From the cell containing the given text, extract its center point as (X, Y) coordinate. 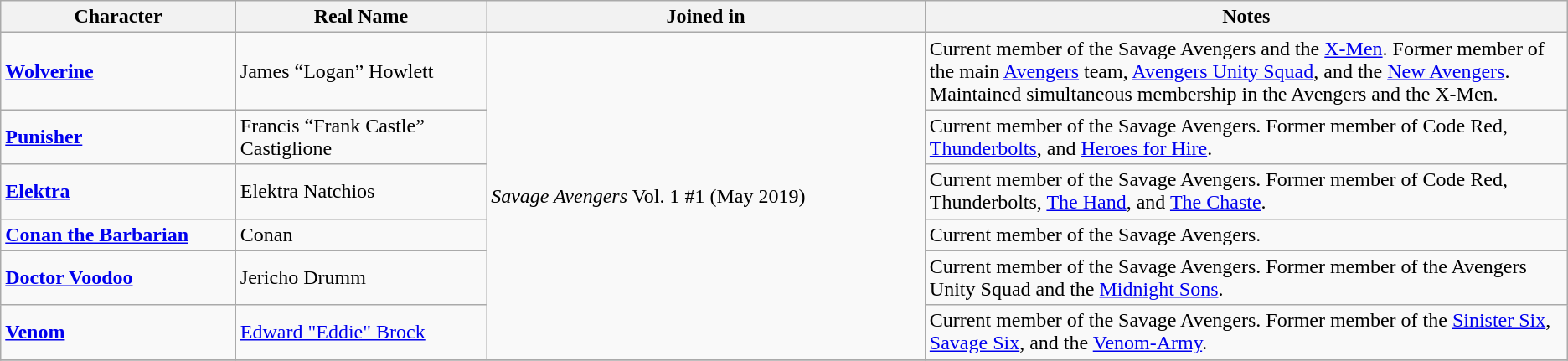
Character (119, 17)
Current member of the Savage Avengers. (1246, 235)
Edward "Eddie" Brock (360, 332)
Conan (360, 235)
Notes (1246, 17)
Current member of the Savage Avengers. Former member of Code Red, Thunderbolts, The Hand, and The Chaste. (1246, 191)
Savage Avengers Vol. 1 #1 (May 2019) (706, 196)
Wolverine (119, 71)
Conan the Barbarian (119, 235)
Jericho Drumm (360, 278)
Doctor Voodoo (119, 278)
Elektra Natchios (360, 191)
Current member of the Savage Avengers. Former member of Code Red, Thunderbolts, and Heroes for Hire. (1246, 137)
Elektra (119, 191)
Francis “Frank Castle” Castiglione (360, 137)
Punisher (119, 137)
Joined in (706, 17)
Current member of the Savage Avengers. Former member of the Avengers Unity Squad and the Midnight Sons. (1246, 278)
Real Name (360, 17)
Venom (119, 332)
Current member of the Savage Avengers. Former member of the Sinister Six, Savage Six, and the Venom-Army. (1246, 332)
James “Logan” Howlett (360, 71)
